Return (x, y) of the center of cell containing provided text 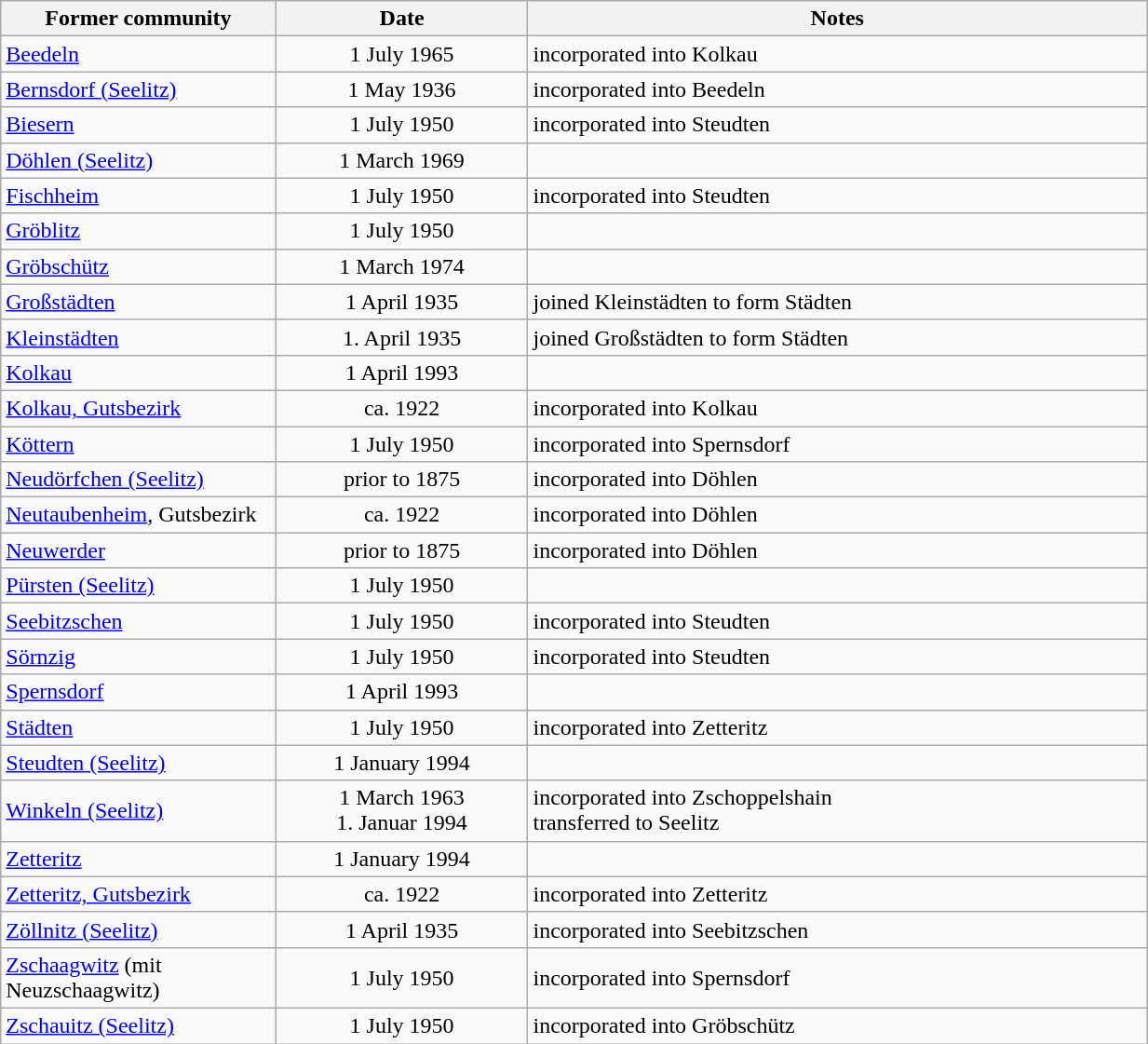
1. April 1935 (402, 337)
1 March 1974 (402, 266)
Sörnzig (138, 657)
Köttern (138, 444)
Pürsten (Seelitz) (138, 586)
Bernsdorf (Seelitz) (138, 89)
Beedeln (138, 54)
Städten (138, 727)
Notes (838, 19)
Kolkau (138, 373)
Zetteritz, Gutsbezirk (138, 894)
Zetteritz (138, 859)
Neutaubenheim, Gutsbezirk (138, 515)
incorporated into Gröbschütz (838, 1025)
Döhlen (Seelitz) (138, 160)
Neudörfchen (Seelitz) (138, 480)
Kleinstädten (138, 337)
joined Kleinstädten to form Städten (838, 302)
1 May 1936 (402, 89)
Gröbschütz (138, 266)
Fischheim (138, 196)
1 July 1965 (402, 54)
Neuwerder (138, 550)
incorporated into Zschoppelshain transferred to Seelitz (838, 810)
1 March 1963 1. Januar 1994 (402, 810)
Winkeln (Seelitz) (138, 810)
Gröblitz (138, 231)
incorporated into Beedeln (838, 89)
1 March 1969 (402, 160)
Seebitzschen (138, 621)
joined Großstädten to form Städten (838, 337)
Großstädten (138, 302)
incorporated into Seebitzschen (838, 929)
Zöllnitz (Seelitz) (138, 929)
Biesern (138, 125)
Former community (138, 19)
Kolkau, Gutsbezirk (138, 408)
Zschauitz (Seelitz) (138, 1025)
Spernsdorf (138, 692)
Steudten (Seelitz) (138, 763)
Date (402, 19)
Zschaagwitz (mit Neuzschaagwitz) (138, 978)
